Locate the cell with the specified text and output its [X, Y] center coordinate. 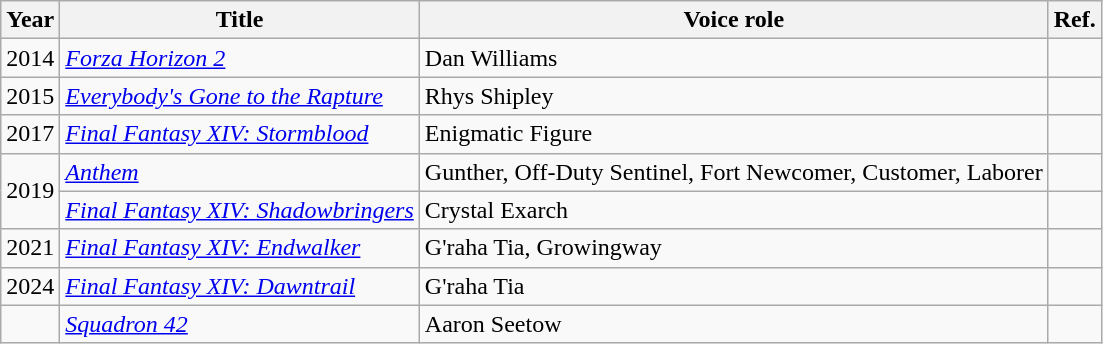
Everybody's Gone to the Rapture [240, 96]
Gunther, Off-Duty Sentinel, Fort Newcomer, Customer, Laborer [734, 172]
Dan Williams [734, 58]
Forza Horizon 2 [240, 58]
Final Fantasy XIV: Endwalker [240, 248]
2021 [30, 248]
Final Fantasy XIV: Dawntrail [240, 286]
Voice role [734, 20]
Ref. [1074, 20]
Aaron Seetow [734, 324]
2017 [30, 134]
2015 [30, 96]
2019 [30, 191]
2014 [30, 58]
2024 [30, 286]
Year [30, 20]
Final Fantasy XIV: Shadowbringers [240, 210]
Title [240, 20]
Rhys Shipley [734, 96]
G'raha Tia, Growingway [734, 248]
Crystal Exarch [734, 210]
Anthem [240, 172]
Enigmatic Figure [734, 134]
Squadron 42 [240, 324]
G'raha Tia [734, 286]
Final Fantasy XIV: Stormblood [240, 134]
